For the text-containing cell, return its midpoint in (x, y) coordinate format. 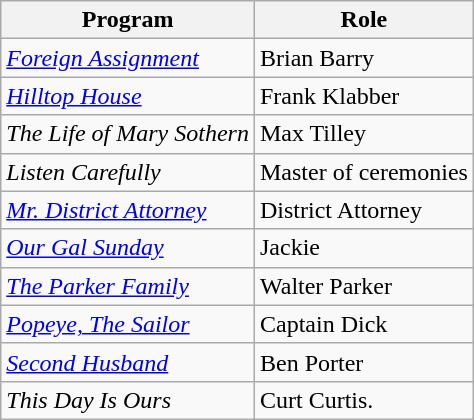
Max Tilley (364, 134)
Curt Curtis. (364, 400)
Foreign Assignment (128, 58)
Master of ceremonies (364, 172)
Popeye, The Sailor (128, 324)
Jackie (364, 248)
Mr. District Attorney (128, 210)
Role (364, 20)
District Attorney (364, 210)
The Life of Mary Sothern (128, 134)
Walter Parker (364, 286)
Captain Dick (364, 324)
Frank Klabber (364, 96)
Ben Porter (364, 362)
Program (128, 20)
Listen Carefully (128, 172)
The Parker Family (128, 286)
This Day Is Ours (128, 400)
Second Husband (128, 362)
Our Gal Sunday (128, 248)
Hilltop House (128, 96)
Brian Barry (364, 58)
